Detect which cell encompasses the target text, then output its [x, y] center coordinate. 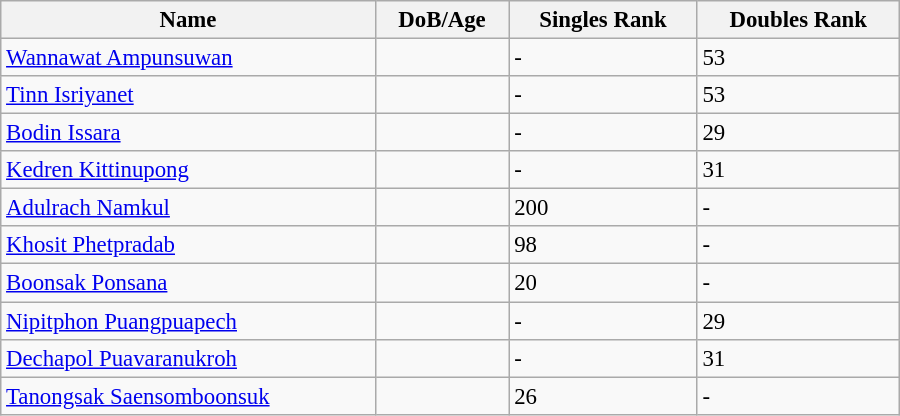
Khosit Phetpradab [188, 245]
200 [603, 208]
Doubles Rank [798, 20]
Tanongsak Saensomboonsuk [188, 396]
26 [603, 396]
20 [603, 283]
Adulrach Namkul [188, 208]
Name [188, 20]
Nipitphon Puangpuapech [188, 321]
98 [603, 245]
Boonsak Ponsana [188, 283]
Tinn Isriyanet [188, 95]
Bodin Issara [188, 133]
Dechapol Puavaranukroh [188, 358]
Wannawat Ampunsuwan [188, 58]
DoB/Age [442, 20]
Kedren Kittinupong [188, 170]
Singles Rank [603, 20]
